Return [X, Y] of the center of cell containing provided text 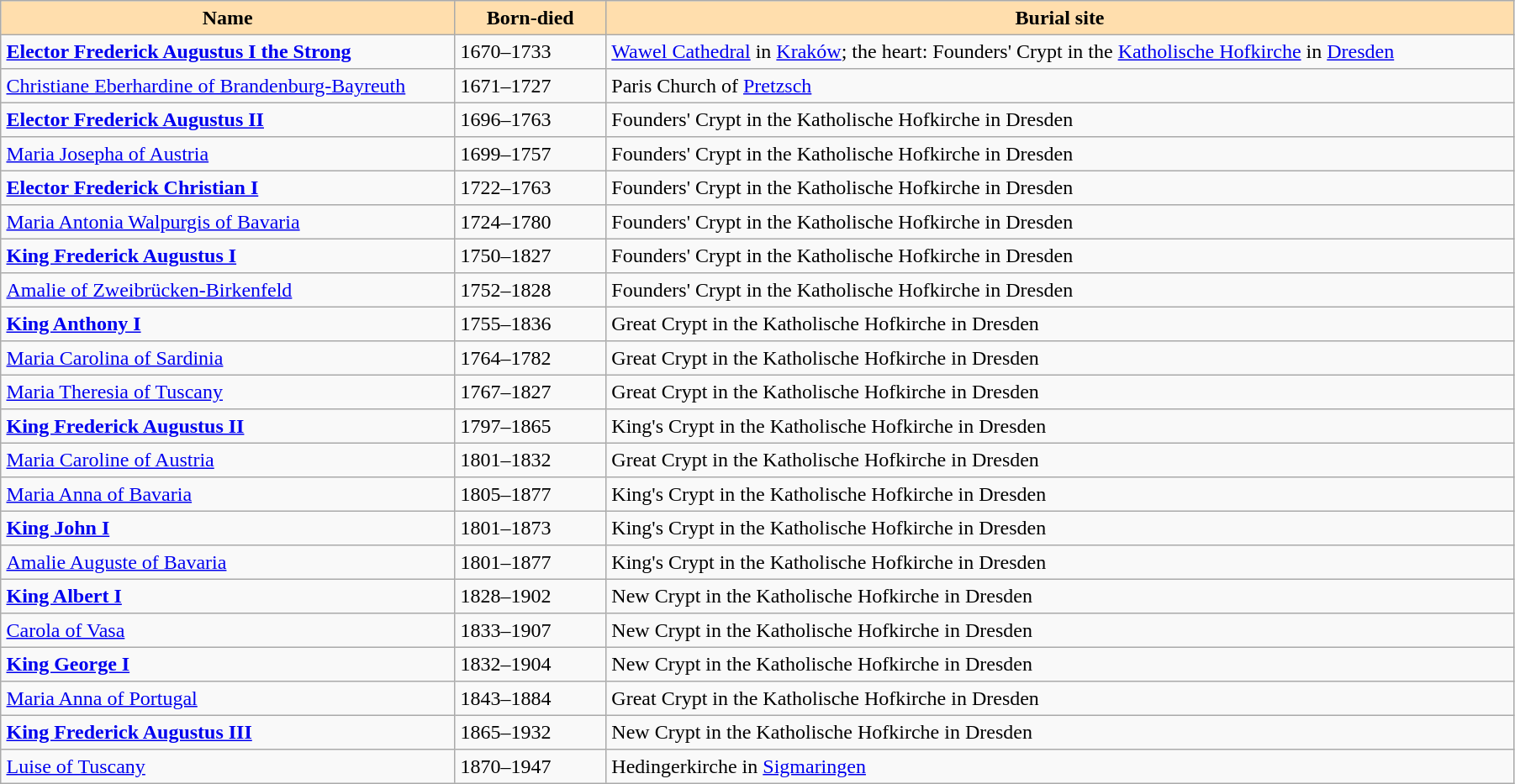
1865–1932 [531, 732]
King Frederick Augustus III [228, 732]
Paris Church of Pretzsch [1060, 86]
1696–1763 [531, 119]
Born-died [531, 18]
Maria Josepha of Austria [228, 154]
1828–1902 [531, 596]
Elector Frederick Christian I [228, 187]
Amalie Auguste of Bavaria [228, 562]
Maria Theresia of Tuscany [228, 392]
1801–1877 [531, 562]
Elector Frederick Augustus I the Strong [228, 51]
1833–1907 [531, 630]
Carola of Vasa [228, 630]
Burial site [1060, 18]
1801–1873 [531, 528]
1805–1877 [531, 494]
King Albert I [228, 596]
Maria Caroline of Austria [228, 460]
Christiane Eberhardine of Brandenburg-Bayreuth [228, 86]
1832–1904 [531, 664]
1724–1780 [531, 222]
1797–1865 [531, 426]
1870–1947 [531, 766]
Amalie of Zweibrücken-Birkenfeld [228, 290]
King Frederick Augustus I [228, 255]
1722–1763 [531, 187]
Elector Frederick Augustus II [228, 119]
Maria Anna of Bavaria [228, 494]
1801–1832 [531, 460]
1843–1884 [531, 698]
1755–1836 [531, 324]
Hedingerkirche in Sigmaringen [1060, 766]
Maria Carolina of Sardinia [228, 358]
1670–1733 [531, 51]
1764–1782 [531, 358]
Name [228, 18]
Wawel Cathedral in Kraków; the heart: Founders' Crypt in the Katholische Hofkirche in Dresden [1060, 51]
King George I [228, 664]
1750–1827 [531, 255]
King Frederick Augustus II [228, 426]
Maria Anna of Portugal [228, 698]
1767–1827 [531, 392]
Luise of Tuscany [228, 766]
1699–1757 [531, 154]
1752–1828 [531, 290]
1671–1727 [531, 86]
King John I [228, 528]
Maria Antonia Walpurgis of Bavaria [228, 222]
King Anthony I [228, 324]
